Output the (x, y) coordinate of the center of the cell containing the given text.  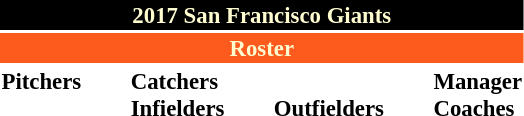
2017 San Francisco Giants (262, 15)
Roster (262, 48)
